Locate the cell with the specified text and output its (x, y) center coordinate. 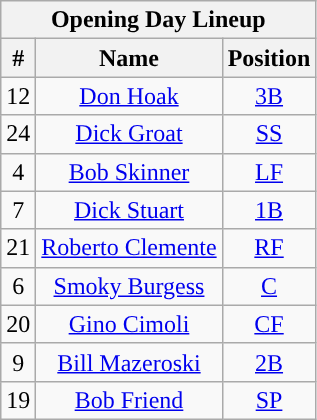
19 (18, 400)
LF (269, 172)
20 (18, 324)
Dick Stuart (129, 210)
2B (269, 362)
3B (269, 96)
Bill Mazeroski (129, 362)
C (269, 286)
Bob Skinner (129, 172)
# (18, 58)
24 (18, 134)
6 (18, 286)
SP (269, 400)
Gino Cimoli (129, 324)
Dick Groat (129, 134)
12 (18, 96)
Name (129, 58)
Bob Friend (129, 400)
Smoky Burgess (129, 286)
4 (18, 172)
9 (18, 362)
CF (269, 324)
Don Hoak (129, 96)
SS (269, 134)
21 (18, 248)
Roberto Clemente (129, 248)
7 (18, 210)
1B (269, 210)
RF (269, 248)
Position (269, 58)
Opening Day Lineup (158, 20)
